Provide the (x, y) coordinate of the cell's center where the given text is located.  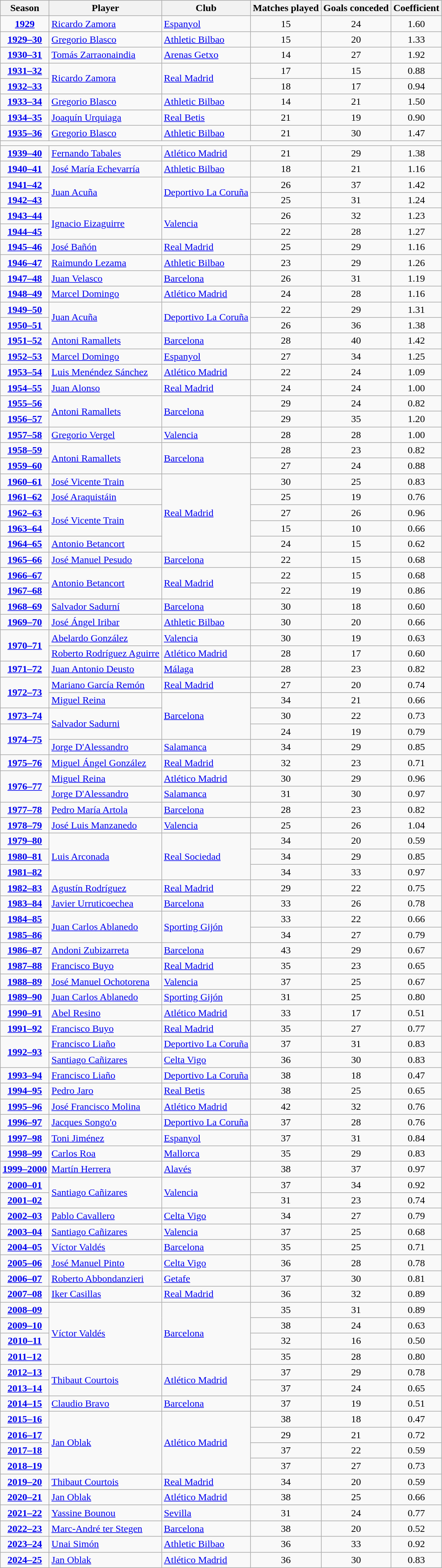
1932–33 (25, 86)
2014–15 (25, 1403)
0.50 (417, 1341)
2000–01 (25, 1185)
Abelardo González (106, 638)
1977–78 (25, 810)
Andoni Zubizarreta (106, 950)
Pedro María Artola (106, 810)
1930–31 (25, 55)
1997–98 (25, 1138)
1982–83 (25, 888)
2015–16 (25, 1419)
1943–44 (25, 216)
2005–06 (25, 1263)
1933–34 (25, 102)
2024–25 (25, 1560)
Arenas Getxo (206, 55)
1.31 (417, 310)
2019–20 (25, 1482)
Salvador Sadurní (106, 606)
Carlos Roa (106, 1153)
2022–23 (25, 1529)
1973–74 (25, 716)
2009–10 (25, 1325)
1987–88 (25, 966)
1984–85 (25, 919)
Toni Jiménez (106, 1138)
2021–22 (25, 1513)
Roberto Rodríguez Aguirre (106, 653)
1939–40 (25, 153)
Pablo Cavallero (106, 1216)
Raimundo Lezama (106, 263)
Mallorca (206, 1153)
José Manuel Pinto (106, 1263)
Roberto Abbondanzieri (106, 1279)
Yassine Bounou (106, 1513)
1962–63 (25, 513)
1967–68 (25, 591)
1.04 (417, 825)
1978–79 (25, 825)
Ignacio Eizaguirre (106, 224)
Agustín Rodríguez (106, 888)
0.62 (417, 544)
Martín Herrera (106, 1169)
1940–41 (25, 169)
0.90 (417, 117)
1969–70 (25, 622)
1991–92 (25, 1028)
40 (356, 341)
1.47 (417, 133)
Goals conceded (356, 8)
1.24 (417, 200)
José Manuel Pesudo (106, 560)
2001–02 (25, 1201)
José Ángel Iribar (106, 622)
2016–17 (25, 1435)
Sevilla (206, 1513)
José Bañón (106, 247)
0.52 (417, 1529)
1980–81 (25, 856)
16 (356, 1341)
1935–36 (25, 133)
1964–65 (25, 544)
2012–13 (25, 1372)
1944–45 (25, 232)
1999–2000 (25, 1169)
1976–77 (25, 786)
1.50 (417, 102)
1948–49 (25, 294)
1994–95 (25, 1091)
1957–58 (25, 435)
2008–09 (25, 1310)
2018–19 (25, 1466)
Málaga (206, 669)
José María Echevarría (106, 169)
1956–57 (25, 419)
43 (286, 950)
Jacques Songo'o (106, 1122)
Gregorio Vergel (106, 435)
1947–48 (25, 278)
10 (356, 528)
Juan Velasco (106, 278)
Pedro Jaro (106, 1091)
1934–35 (25, 117)
Juan Antonio Deusto (106, 669)
1990–91 (25, 1013)
1.09 (417, 372)
1958–59 (25, 450)
1963–64 (25, 528)
42 (286, 1107)
1941–42 (25, 184)
José Luis Manzanedo (106, 825)
1996–97 (25, 1122)
1989–90 (25, 997)
1988–89 (25, 982)
Luis Menéndez Sánchez (106, 372)
1970–71 (25, 645)
Iker Casillas (106, 1294)
José Araquistáin (106, 497)
1998–99 (25, 1153)
1972–73 (25, 692)
1.19 (417, 278)
1985–86 (25, 935)
1942–43 (25, 200)
Fernando Tabales (106, 153)
1.27 (417, 232)
2007–08 (25, 1294)
1950–51 (25, 325)
1946–47 (25, 263)
0.75 (417, 888)
1.20 (417, 419)
1995–96 (25, 1107)
1961–62 (25, 497)
Tomás Zarraonaindia (106, 55)
1983–84 (25, 903)
Luis Arconada (106, 856)
1971–72 (25, 669)
Joaquín Urquiaga (106, 117)
2011–12 (25, 1357)
1.26 (417, 263)
0.94 (417, 86)
2010–11 (25, 1341)
1959–60 (25, 466)
1951–52 (25, 341)
1960–61 (25, 482)
1949–50 (25, 310)
Marc-André ter Stegen (106, 1529)
1993–94 (25, 1075)
Real Sociedad (206, 856)
Salvador Sadurni (106, 724)
1945–46 (25, 247)
2004–05 (25, 1247)
1979–80 (25, 841)
1986–87 (25, 950)
2002–03 (25, 1216)
2003–04 (25, 1232)
1975–76 (25, 763)
Miguel Ángel González (106, 763)
1.25 (417, 356)
1953–54 (25, 372)
Unai Simón (106, 1544)
0.72 (417, 1435)
1.92 (417, 55)
1981–82 (25, 872)
Matches played (286, 8)
1.33 (417, 39)
2020–21 (25, 1497)
Javier Urruticoechea (106, 903)
Club (206, 8)
2006–07 (25, 1279)
Getafe (206, 1279)
2023–24 (25, 1544)
José Manuel Ochotorena (106, 982)
0.86 (417, 591)
1929–30 (25, 39)
1929 (25, 24)
José Francisco Molina (106, 1107)
1974–75 (25, 739)
Player (106, 8)
Juan Alonso (106, 388)
Alavés (206, 1169)
1992–93 (25, 1052)
1931–32 (25, 71)
1966–67 (25, 575)
2017–18 (25, 1451)
1.60 (417, 24)
Claudio Bravo (106, 1403)
1968–69 (25, 606)
0.81 (417, 1279)
1.23 (417, 216)
1954–55 (25, 388)
0.84 (417, 1138)
Abel Resino (106, 1013)
1952–53 (25, 356)
Coefficient (417, 8)
1955–56 (25, 403)
Season (25, 8)
2013–14 (25, 1388)
1965–66 (25, 560)
Mariano García Remón (106, 684)
